Determine the (X, Y) coordinate at the center of the cell enclosing the given text.  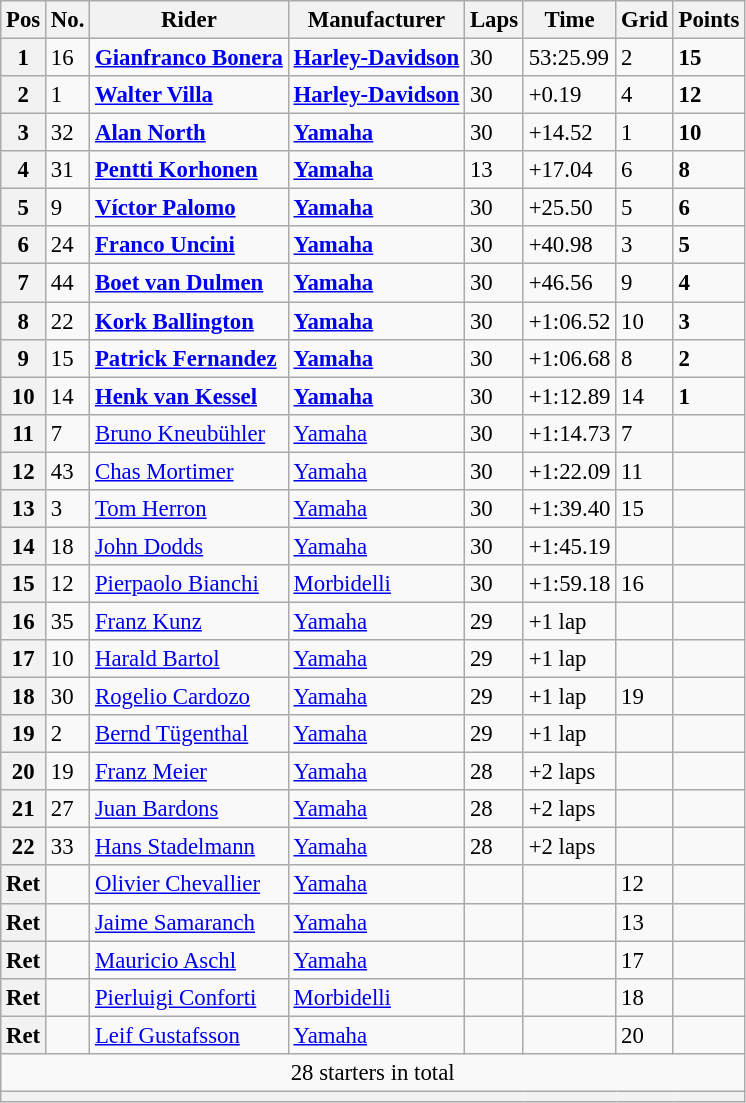
Patrick Fernandez (190, 358)
Hans Stadelmann (190, 847)
+1:39.40 (569, 509)
Rogelio Cardozo (190, 697)
Rider (190, 20)
+40.98 (569, 245)
+1:45.19 (569, 546)
+1:22.09 (569, 471)
John Dodds (190, 546)
33 (68, 847)
44 (68, 283)
Víctor Palomo (190, 208)
35 (68, 621)
Manufacturer (376, 20)
53:25.99 (569, 58)
+14.52 (569, 133)
Franco Uncini (190, 245)
Franz Meier (190, 772)
+1:06.68 (569, 358)
31 (68, 170)
+1:59.18 (569, 584)
Boet van Dulmen (190, 283)
Leif Gustafsson (190, 1035)
No. (68, 20)
43 (68, 471)
+25.50 (569, 208)
Henk van Kessel (190, 396)
27 (68, 809)
Grid (644, 20)
Tom Herron (190, 509)
Mauricio Aschl (190, 960)
28 starters in total (373, 1073)
Juan Bardons (190, 809)
Bruno Kneubühler (190, 433)
Pierluigi Conforti (190, 997)
Olivier Chevallier (190, 885)
Chas Mortimer (190, 471)
Pierpaolo Bianchi (190, 584)
Bernd Tügenthal (190, 734)
32 (68, 133)
Jaime Samaranch (190, 922)
+0.19 (569, 95)
24 (68, 245)
Kork Ballington (190, 321)
Time (569, 20)
Walter Villa (190, 95)
+46.56 (569, 283)
Alan North (190, 133)
Harald Bartol (190, 659)
Franz Kunz (190, 621)
+1:12.89 (569, 396)
Pos (24, 20)
21 (24, 809)
Gianfranco Bonera (190, 58)
Laps (494, 20)
+17.04 (569, 170)
+1:06.52 (569, 321)
+1:14.73 (569, 433)
Points (708, 20)
Pentti Korhonen (190, 170)
